Return [X, Y] of the center of cell containing provided text 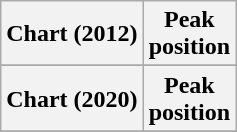
Chart (2020) [72, 98]
Chart (2012) [72, 34]
